Output the [X, Y] coordinate of the center of the cell containing the given text.  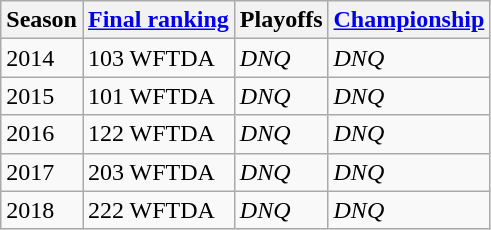
Championship [409, 20]
Season [42, 20]
222 WFTDA [158, 210]
2015 [42, 96]
103 WFTDA [158, 58]
101 WFTDA [158, 96]
122 WFTDA [158, 134]
Playoffs [281, 20]
2017 [42, 172]
Final ranking [158, 20]
2018 [42, 210]
2016 [42, 134]
203 WFTDA [158, 172]
2014 [42, 58]
